From the cell containing the given text, extract its center point as (X, Y) coordinate. 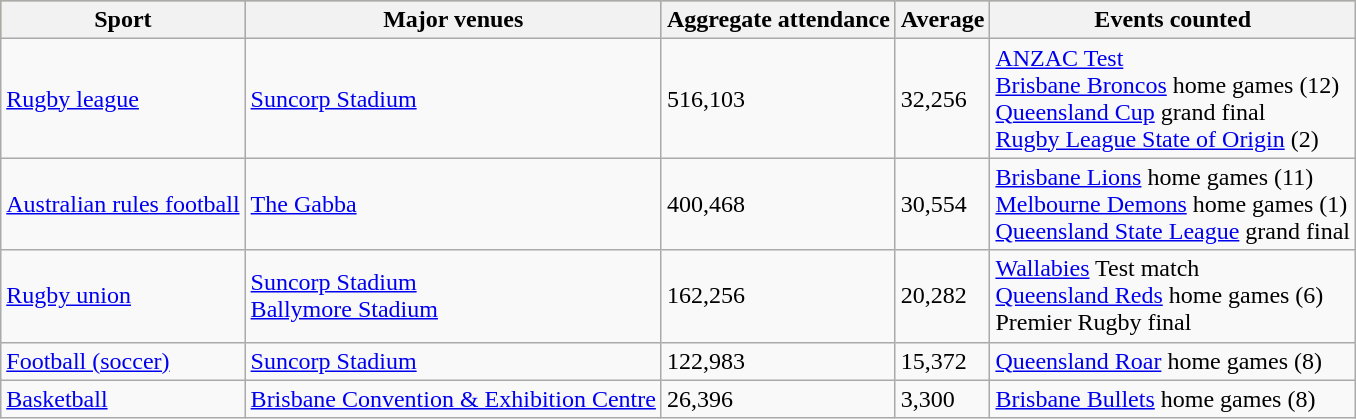
Basketball (123, 399)
30,554 (942, 204)
Brisbane Bullets home games (8) (1173, 399)
Queensland Roar home games (8) (1173, 361)
Football (soccer) (123, 361)
Rugby union (123, 296)
32,256 (942, 98)
Brisbane Convention & Exhibition Centre (453, 399)
Major venues (453, 20)
15,372 (942, 361)
Wallabies Test matchQueensland Reds home games (6)Premier Rugby final (1173, 296)
Rugby league (123, 98)
400,468 (778, 204)
20,282 (942, 296)
Australian rules football (123, 204)
Brisbane Lions home games (11)Melbourne Demons home games (1)Queensland State League grand final (1173, 204)
Suncorp StadiumBallymore Stadium (453, 296)
516,103 (778, 98)
Events counted (1173, 20)
ANZAC TestBrisbane Broncos home games (12)Queensland Cup grand finalRugby League State of Origin (2) (1173, 98)
Sport (123, 20)
122,983 (778, 361)
3,300 (942, 399)
Aggregate attendance (778, 20)
The Gabba (453, 204)
162,256 (778, 296)
Average (942, 20)
26,396 (778, 399)
